Determine the (x, y) coordinate at the center of the cell enclosing the given text.  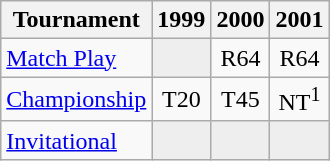
2000 (240, 20)
2001 (300, 20)
T45 (240, 100)
T20 (182, 100)
1999 (182, 20)
NT1 (300, 100)
Match Play (76, 58)
Championship (76, 100)
Tournament (76, 20)
Invitational (76, 140)
